Detect which cell encompasses the target text, then output its [X, Y] center coordinate. 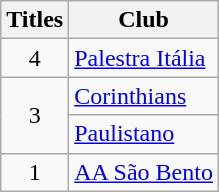
Club [144, 20]
Corinthians [144, 96]
Palestra Itália [144, 58]
Titles [35, 20]
1 [35, 172]
4 [35, 58]
3 [35, 115]
AA São Bento [144, 172]
Paulistano [144, 134]
